From the cell containing the given text, extract its center point as (x, y) coordinate. 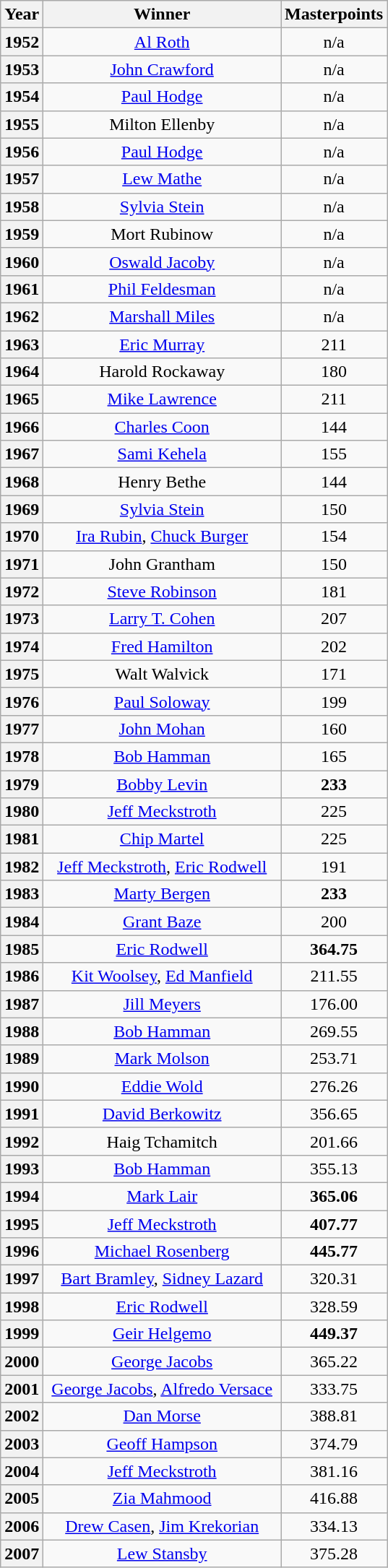
1954 (22, 97)
1959 (22, 234)
2001 (22, 1389)
1955 (22, 124)
1999 (22, 1334)
365.22 (334, 1361)
155 (334, 454)
211.55 (334, 976)
201.66 (334, 1141)
Masterpoints (334, 14)
1972 (22, 592)
1979 (22, 784)
Lew Stansby (162, 1554)
1970 (22, 537)
Oswald Jacoby (162, 261)
1997 (22, 1279)
Dan Morse (162, 1416)
1976 (22, 701)
1963 (22, 345)
1952 (22, 42)
Marty Bergen (162, 894)
181 (334, 592)
2004 (22, 1471)
1994 (22, 1196)
1991 (22, 1114)
334.13 (334, 1526)
253.71 (334, 1059)
Michael Rosenberg (162, 1252)
449.37 (334, 1334)
202 (334, 646)
375.28 (334, 1554)
328.59 (334, 1307)
445.77 (334, 1252)
Zia Mahmood (162, 1499)
199 (334, 701)
2002 (22, 1416)
Year (22, 14)
Eric Murray (162, 345)
1978 (22, 756)
1973 (22, 619)
381.16 (334, 1471)
Kit Woolsey, Ed Manfield (162, 976)
1968 (22, 482)
180 (334, 372)
Jeff Meckstroth, Eric Rodwell (162, 867)
John Mohan (162, 729)
Drew Casen, Jim Krekorian (162, 1526)
Larry T. Cohen (162, 619)
Henry Bethe (162, 482)
191 (334, 867)
356.65 (334, 1114)
Jill Meyers (162, 1004)
1983 (22, 894)
Chip Martel (162, 839)
1998 (22, 1307)
355.13 (334, 1169)
Sami Kehela (162, 454)
Bobby Levin (162, 784)
1971 (22, 564)
165 (334, 756)
1982 (22, 867)
1989 (22, 1059)
Mike Lawrence (162, 399)
1969 (22, 509)
171 (334, 674)
1965 (22, 399)
176.00 (334, 1004)
407.77 (334, 1224)
154 (334, 537)
Marshall Miles (162, 316)
269.55 (334, 1031)
1975 (22, 674)
1996 (22, 1252)
George Jacobs (162, 1361)
1995 (22, 1224)
374.79 (334, 1444)
1986 (22, 976)
Bart Bramley, Sidney Lazard (162, 1279)
1993 (22, 1169)
David Berkowitz (162, 1114)
Phil Feldesman (162, 289)
Mark Lair (162, 1196)
1980 (22, 812)
1953 (22, 69)
1960 (22, 261)
Mark Molson (162, 1059)
365.06 (334, 1196)
Winner (162, 14)
2000 (22, 1361)
Eddie Wold (162, 1086)
2007 (22, 1554)
388.81 (334, 1416)
1988 (22, 1031)
333.75 (334, 1389)
Steve Robinson (162, 592)
George Jacobs, Alfredo Versace (162, 1389)
320.31 (334, 1279)
Ira Rubin, Chuck Burger (162, 537)
1961 (22, 289)
Geoff Hampson (162, 1444)
200 (334, 922)
2005 (22, 1499)
2003 (22, 1444)
Geir Helgemo (162, 1334)
John Crawford (162, 69)
Milton Ellenby (162, 124)
1957 (22, 179)
1977 (22, 729)
1985 (22, 949)
Lew Mathe (162, 179)
Al Roth (162, 42)
1992 (22, 1141)
1962 (22, 316)
160 (334, 729)
416.88 (334, 1499)
1956 (22, 152)
276.26 (334, 1086)
1987 (22, 1004)
1964 (22, 372)
Charles Coon (162, 427)
1966 (22, 427)
1981 (22, 839)
2006 (22, 1526)
Walt Walvick (162, 674)
364.75 (334, 949)
Paul Soloway (162, 701)
Harold Rockaway (162, 372)
1967 (22, 454)
1990 (22, 1086)
207 (334, 619)
1984 (22, 922)
Haig Tchamitch (162, 1141)
Grant Baze (162, 922)
Mort Rubinow (162, 234)
Fred Hamilton (162, 646)
1974 (22, 646)
1958 (22, 207)
John Grantham (162, 564)
